Scan for the cell matching the given text and deliver its [X, Y] coordinate at center. 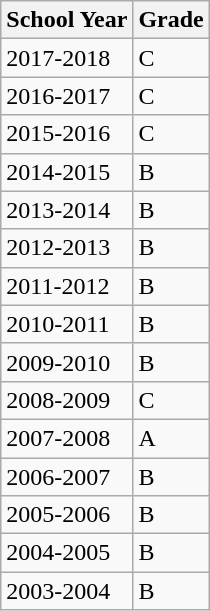
2007-2008 [67, 438]
2008-2009 [67, 400]
2014-2015 [67, 172]
2013-2014 [67, 210]
2015-2016 [67, 134]
2004-2005 [67, 553]
A [171, 438]
2005-2006 [67, 515]
2017-2018 [67, 58]
2006-2007 [67, 477]
2011-2012 [67, 286]
2010-2011 [67, 324]
2012-2013 [67, 248]
2009-2010 [67, 362]
School Year [67, 20]
Grade [171, 20]
2003-2004 [67, 591]
2016-2017 [67, 96]
